Output the [x, y] coordinate of the center of the cell containing the given text.  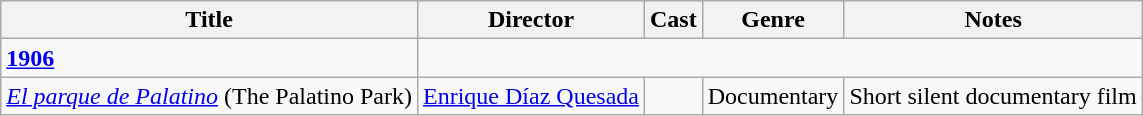
Title [210, 20]
Short silent documentary film [993, 96]
Director [532, 20]
Genre [773, 20]
El parque de Palatino (The Palatino Park) [210, 96]
Cast [673, 20]
Enrique Díaz Quesada [532, 96]
1906 [210, 58]
Documentary [773, 96]
Notes [993, 20]
